Search for the cell housing the specified text and yield its (X, Y) center coordinate. 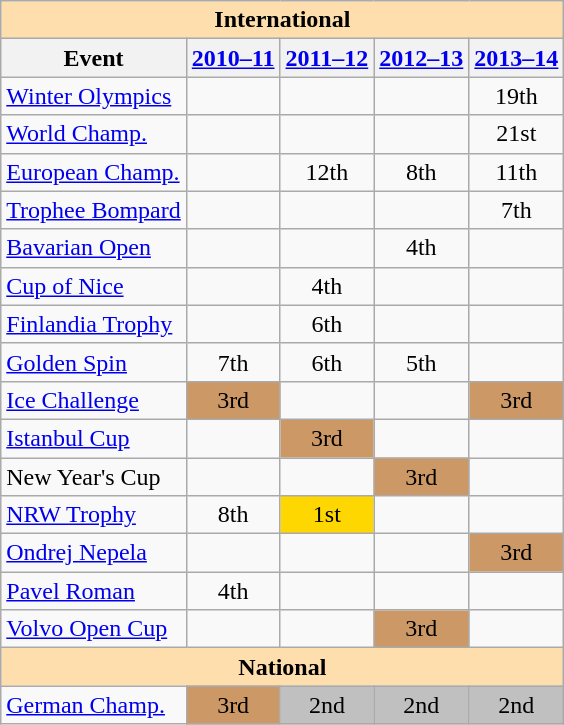
Finlandia Trophy (94, 324)
2013–14 (516, 58)
Trophee Bompard (94, 210)
Volvo Open Cup (94, 629)
5th (422, 362)
2012–13 (422, 58)
European Champ. (94, 172)
NRW Trophy (94, 515)
Event (94, 58)
1st (327, 515)
Cup of Nice (94, 286)
Ondrej Nepela (94, 553)
Bavarian Open (94, 248)
2010–11 (233, 58)
German Champ. (94, 705)
21st (516, 134)
19th (516, 96)
12th (327, 172)
Golden Spin (94, 362)
New Year's Cup (94, 477)
Istanbul Cup (94, 438)
Winter Olympics (94, 96)
National (282, 667)
2011–12 (327, 58)
Ice Challenge (94, 400)
World Champ. (94, 134)
Pavel Roman (94, 591)
11th (516, 172)
International (282, 20)
